Provide the [x, y] coordinate of the cell's center where the given text is located.  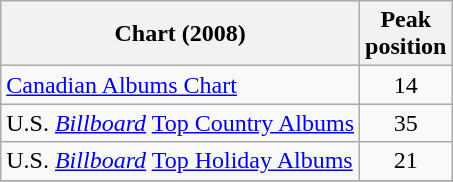
Peakposition [406, 34]
Canadian Albums Chart [180, 85]
U.S. Billboard Top Country Albums [180, 123]
21 [406, 161]
U.S. Billboard Top Holiday Albums [180, 161]
35 [406, 123]
Chart (2008) [180, 34]
14 [406, 85]
